Return (X, Y) of the center of cell containing provided text 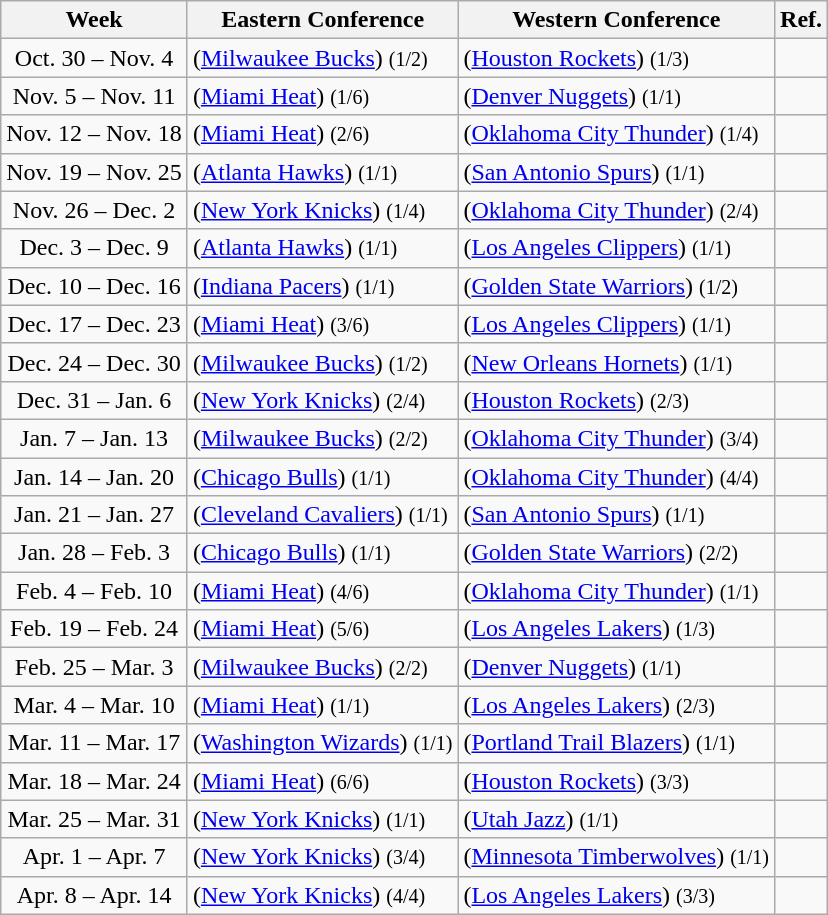
(Miami Heat) (2/6) (322, 134)
Nov. 12 – Nov. 18 (94, 134)
(Oklahoma City Thunder) (1/4) (616, 134)
Nov. 26 – Dec. 2 (94, 210)
(Miami Heat) (1/1) (322, 705)
(Houston Rockets) (3/3) (616, 781)
(Oklahoma City Thunder) (4/4) (616, 477)
(Miami Heat) (4/6) (322, 591)
Apr. 8 – Apr. 14 (94, 895)
Mar. 18 – Mar. 24 (94, 781)
(Los Angeles Lakers) (1/3) (616, 629)
Dec. 3 – Dec. 9 (94, 248)
Jan. 14 – Jan. 20 (94, 477)
(Cleveland Cavaliers) (1/1) (322, 515)
(New York Knicks) (1/1) (322, 819)
Feb. 19 – Feb. 24 (94, 629)
Dec. 10 – Dec. 16 (94, 286)
Dec. 31 – Jan. 6 (94, 400)
Eastern Conference (322, 20)
(Miami Heat) (5/6) (322, 629)
(Miami Heat) (6/6) (322, 781)
Ref. (802, 20)
(Golden State Warriors) (1/2) (616, 286)
Western Conference (616, 20)
(New York Knicks) (3/4) (322, 857)
(Indiana Pacers) (1/1) (322, 286)
(Golden State Warriors) (2/2) (616, 553)
(Los Angeles Lakers) (2/3) (616, 705)
(Los Angeles Lakers) (3/3) (616, 895)
(New York Knicks) (1/4) (322, 210)
(New York Knicks) (2/4) (322, 400)
(Minnesota Timberwolves) (1/1) (616, 857)
Apr. 1 – Apr. 7 (94, 857)
Feb. 4 – Feb. 10 (94, 591)
Mar. 11 – Mar. 17 (94, 743)
(Houston Rockets) (2/3) (616, 400)
(Miami Heat) (1/6) (322, 96)
Mar. 25 – Mar. 31 (94, 819)
(Oklahoma City Thunder) (1/1) (616, 591)
Jan. 7 – Jan. 13 (94, 438)
Jan. 28 – Feb. 3 (94, 553)
Nov. 19 – Nov. 25 (94, 172)
(Washington Wizards) (1/1) (322, 743)
Week (94, 20)
Feb. 25 – Mar. 3 (94, 667)
(New Orleans Hornets) (1/1) (616, 362)
Jan. 21 – Jan. 27 (94, 515)
Oct. 30 – Nov. 4 (94, 58)
Nov. 5 – Nov. 11 (94, 96)
(Utah Jazz) (1/1) (616, 819)
(Miami Heat) (3/6) (322, 324)
Dec. 24 – Dec. 30 (94, 362)
Mar. 4 – Mar. 10 (94, 705)
(Oklahoma City Thunder) (3/4) (616, 438)
(Houston Rockets) (1/3) (616, 58)
(New York Knicks) (4/4) (322, 895)
Dec. 17 – Dec. 23 (94, 324)
(Portland Trail Blazers) (1/1) (616, 743)
(Oklahoma City Thunder) (2/4) (616, 210)
